Pinpoint the cell where the given text exists, returning its [x, y] midpoint coordinate. 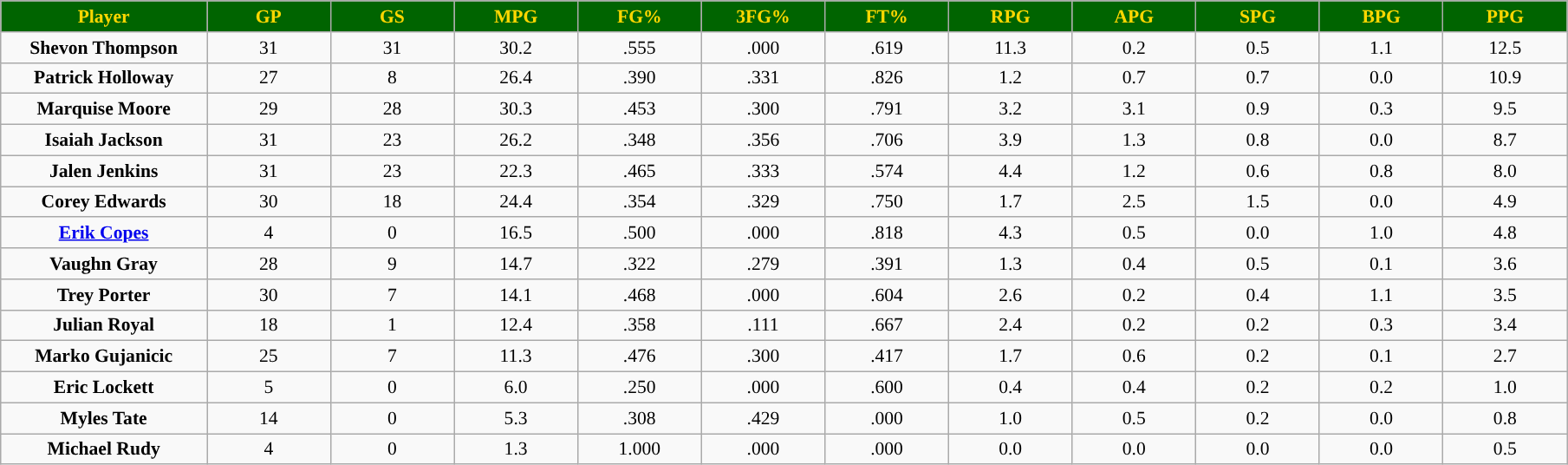
MPG [517, 16]
Trey Porter [104, 295]
GS [392, 16]
2.6 [1011, 295]
.391 [888, 264]
.354 [640, 202]
Jalen Jenkins [104, 171]
Myles Tate [104, 418]
.604 [888, 295]
29 [269, 109]
FT% [888, 16]
.476 [640, 357]
1.5 [1259, 202]
.279 [763, 264]
.417 [888, 357]
5.3 [517, 418]
.574 [888, 171]
.791 [888, 109]
.111 [763, 325]
.465 [640, 171]
9.5 [1505, 109]
.250 [640, 388]
3.9 [1011, 141]
22.3 [517, 171]
Patrick Holloway [104, 78]
SPG [1259, 16]
14.7 [517, 264]
4.8 [1505, 233]
.308 [640, 418]
.390 [640, 78]
Michael Rudy [104, 449]
2.7 [1505, 357]
16.5 [517, 233]
30.2 [517, 48]
2.4 [1011, 325]
24.4 [517, 202]
.329 [763, 202]
.555 [640, 48]
.348 [640, 141]
26.2 [517, 141]
PPG [1505, 16]
Player [104, 16]
FG% [640, 16]
3.2 [1011, 109]
2.5 [1134, 202]
.331 [763, 78]
Shevon Thompson [104, 48]
.358 [640, 325]
.600 [888, 388]
.468 [640, 295]
Corey Edwards [104, 202]
.826 [888, 78]
.453 [640, 109]
6.0 [517, 388]
.818 [888, 233]
Marko Gujanicic [104, 357]
.667 [888, 325]
25 [269, 357]
14 [269, 418]
30.3 [517, 109]
Vaughn Gray [104, 264]
.619 [888, 48]
3.1 [1134, 109]
.706 [888, 141]
.322 [640, 264]
8.0 [1505, 171]
0.9 [1259, 109]
10.9 [1505, 78]
14.1 [517, 295]
.750 [888, 202]
3FG% [763, 16]
3.4 [1505, 325]
Marquise Moore [104, 109]
.333 [763, 171]
APG [1134, 16]
Julian Royal [104, 325]
GP [269, 16]
.356 [763, 141]
.500 [640, 233]
3.6 [1505, 264]
26.4 [517, 78]
12.5 [1505, 48]
5 [269, 388]
12.4 [517, 325]
8 [392, 78]
8.7 [1505, 141]
Isaiah Jackson [104, 141]
4.4 [1011, 171]
Erik Copes [104, 233]
27 [269, 78]
1 [392, 325]
BPG [1382, 16]
4.3 [1011, 233]
3.5 [1505, 295]
Eric Lockett [104, 388]
.429 [763, 418]
1.000 [640, 449]
RPG [1011, 16]
9 [392, 264]
4.9 [1505, 202]
